Locate the cell with the specified text and output its [x, y] center coordinate. 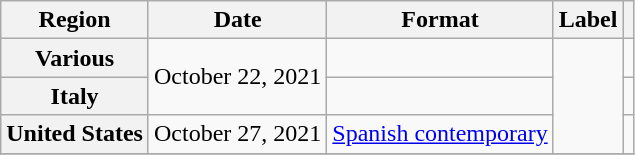
Italy [75, 96]
United States [75, 134]
October 27, 2021 [237, 134]
Spanish contemporary [440, 134]
Various [75, 58]
Region [75, 20]
Label [588, 20]
Date [237, 20]
October 22, 2021 [237, 77]
Format [440, 20]
